Detect which cell encompasses the target text, then output its [x, y] center coordinate. 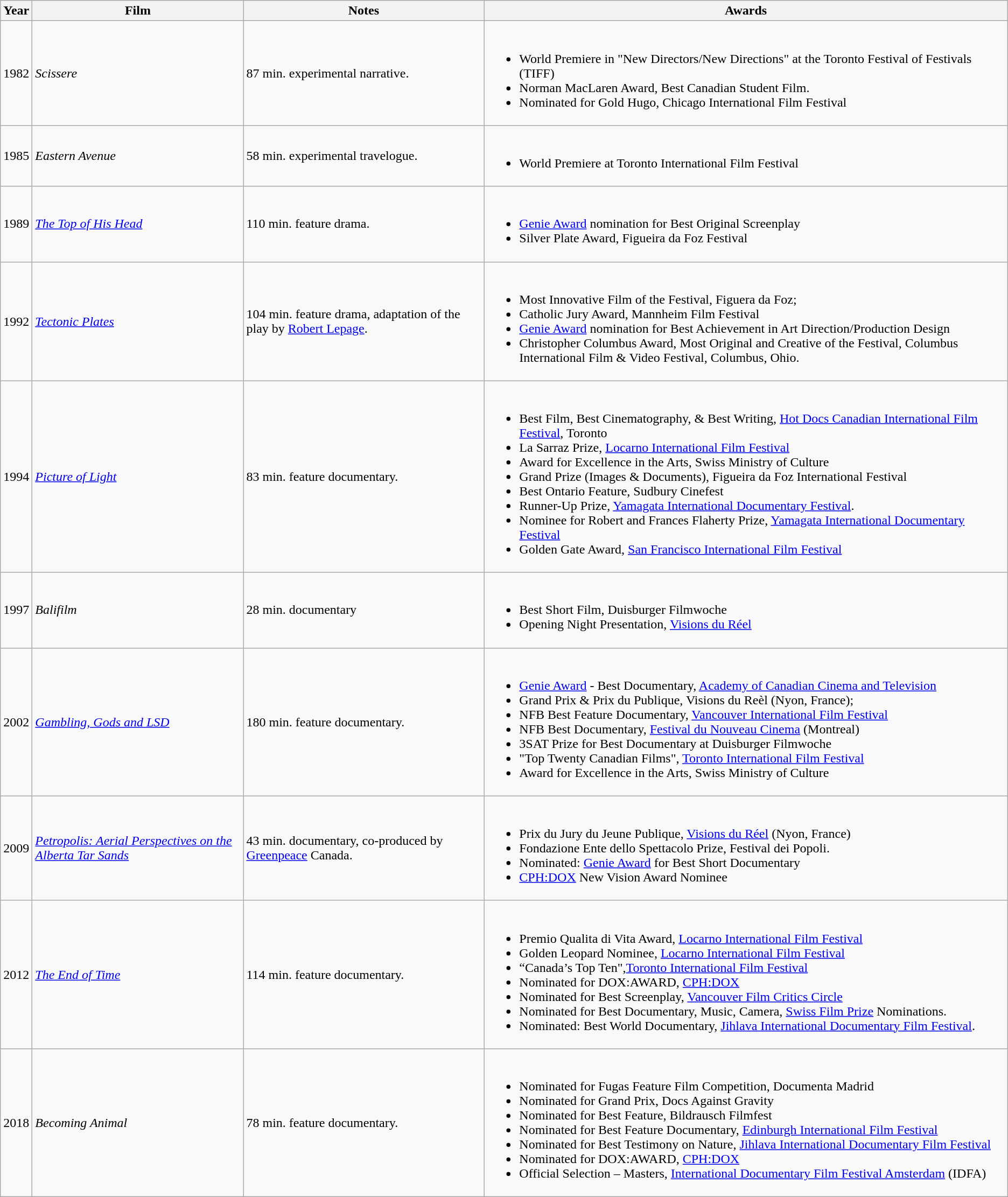
78 min. feature documentary. [364, 1122]
Becoming Animal [138, 1122]
1997 [16, 610]
1994 [16, 477]
2009 [16, 848]
1992 [16, 321]
Petropolis: Aerial Perspectives on the Alberta Tar Sands [138, 848]
Balifilm [138, 610]
2018 [16, 1122]
28 min. documentary [364, 610]
Film [138, 11]
World Premiere at Toronto International Film Festival [746, 156]
83 min. feature documentary. [364, 477]
Eastern Avenue [138, 156]
The Top of His Head [138, 224]
1989 [16, 224]
Tectonic Plates [138, 321]
Awards [746, 11]
180 min. feature documentary. [364, 722]
Best Short Film, Duisburger FilmwocheOpening Night Presentation, Visions du Réel [746, 610]
Gambling, Gods and LSD [138, 722]
1985 [16, 156]
110 min. feature drama. [364, 224]
114 min. feature documentary. [364, 975]
58 min. experimental travelogue. [364, 156]
2002 [16, 722]
43 min. documentary, co-produced by Greenpeace Canada. [364, 848]
2012 [16, 975]
104 min. feature drama, adaptation of the play by Robert Lepage. [364, 321]
1982 [16, 73]
Genie Award nomination for Best Original ScreenplaySilver Plate Award, Figueira da Foz Festival [746, 224]
Scissere [138, 73]
Year [16, 11]
Picture of Light [138, 477]
Notes [364, 11]
The End of Time [138, 975]
87 min. experimental narrative. [364, 73]
